Determine the [X, Y] coordinate at the center of the cell enclosing the given text.  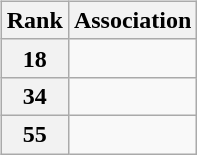
18 [34, 58]
Association [132, 20]
55 [34, 134]
Rank [34, 20]
34 [34, 96]
